Detect which cell encompasses the target text, then output its [X, Y] center coordinate. 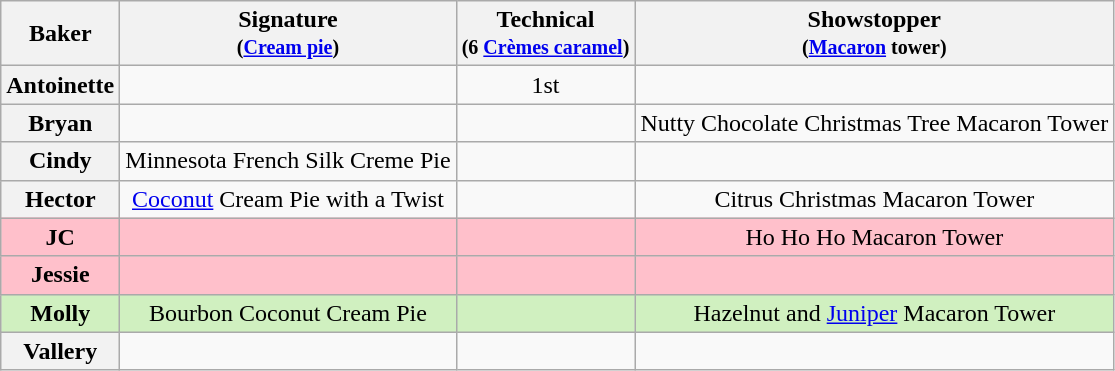
Coconut Cream Pie with a Twist [288, 199]
Technical(6 Crèmes caramel) [546, 34]
JC [60, 237]
Baker [60, 34]
Cindy [60, 161]
1st [546, 85]
Hector [60, 199]
Hazelnut and Juniper Macaron Tower [874, 313]
Bourbon Coconut Cream Pie [288, 313]
Signature(Cream pie) [288, 34]
Nutty Chocolate Christmas Tree Macaron Tower [874, 123]
Bryan [60, 123]
Showstopper(Macaron tower) [874, 34]
Antoinette [60, 85]
Vallery [60, 351]
Molly [60, 313]
Citrus Christmas Macaron Tower [874, 199]
Ho Ho Ho Macaron Tower [874, 237]
Minnesota French Silk Creme Pie [288, 161]
Jessie [60, 275]
